Extract the (x, y) coordinate from the center of the cell holding the provided text.  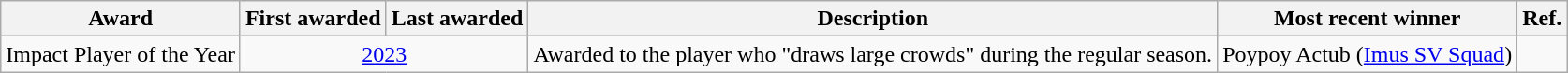
Impact Player of the Year (121, 54)
Description (873, 19)
Award (121, 19)
Most recent winner (1368, 19)
2023 (384, 54)
Last awarded (457, 19)
Ref. (1542, 19)
Poypoy Actub (Imus SV Squad) (1368, 54)
Awarded to the player who "draws large crowds" during the regular season. (873, 54)
First awarded (313, 19)
